Detect which cell encompasses the target text, then output its (X, Y) center coordinate. 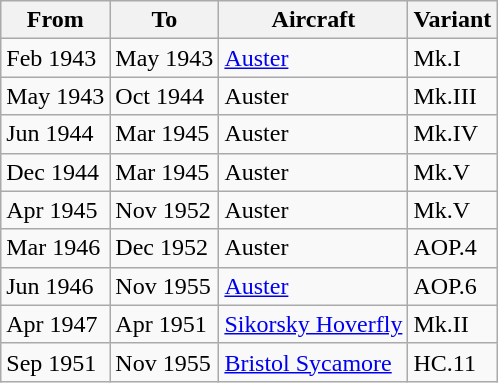
Dec 1944 (56, 172)
Dec 1952 (164, 248)
Mk.III (452, 96)
Apr 1951 (164, 324)
Sep 1951 (56, 362)
Mk.II (452, 324)
Variant (452, 20)
Jun 1946 (56, 286)
To (164, 20)
Nov 1952 (164, 210)
Apr 1947 (56, 324)
Mar 1946 (56, 248)
Jun 1944 (56, 134)
AOP.6 (452, 286)
Mk.I (452, 58)
Sikorsky Hoverfly (314, 324)
Bristol Sycamore (314, 362)
Apr 1945 (56, 210)
From (56, 20)
AOP.4 (452, 248)
Feb 1943 (56, 58)
Aircraft (314, 20)
HC.11 (452, 362)
Mk.IV (452, 134)
Oct 1944 (164, 96)
